Find where the given text appears and provide that cell's center as [x, y] coordinate. 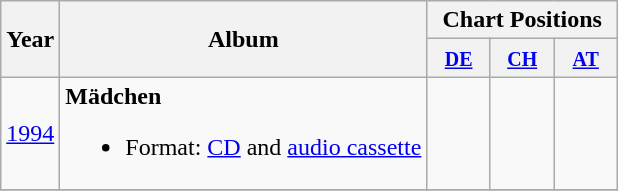
Year [30, 39]
AT [586, 58]
CH [522, 58]
DE [459, 58]
Album [244, 39]
MädchenFormat: CD and audio cassette [244, 134]
1994 [30, 134]
Chart Positions [522, 20]
